Determine the [X, Y] coordinate at the center of the cell enclosing the given text.  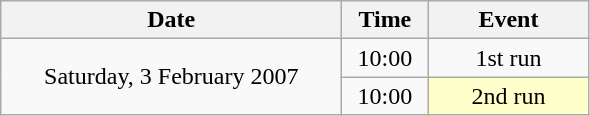
2nd run [508, 96]
Time [385, 20]
Saturday, 3 February 2007 [172, 77]
Date [172, 20]
Event [508, 20]
1st run [508, 58]
